Capture the cell that displays the provided text and extract its [x, y] central coordinate. 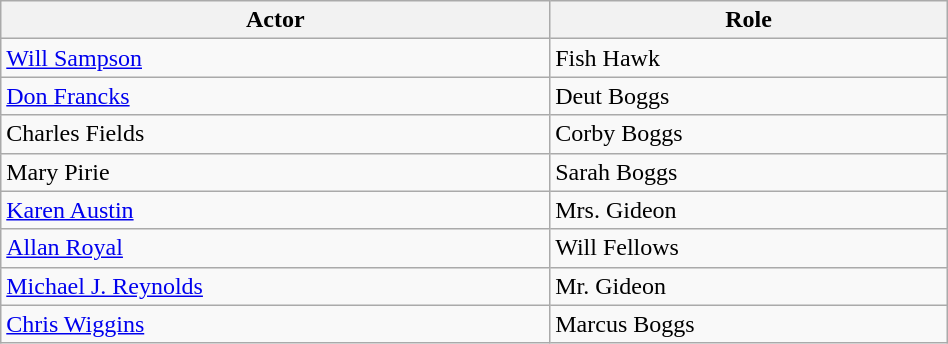
Will Fellows [749, 248]
Mr. Gideon [749, 286]
Marcus Boggs [749, 324]
Sarah Boggs [749, 172]
Role [749, 20]
Charles Fields [276, 134]
Mrs. Gideon [749, 210]
Deut Boggs [749, 96]
Will Sampson [276, 58]
Allan Royal [276, 248]
Chris Wiggins [276, 324]
Actor [276, 20]
Karen Austin [276, 210]
Michael J. Reynolds [276, 286]
Fish Hawk [749, 58]
Corby Boggs [749, 134]
Don Francks [276, 96]
Mary Pirie [276, 172]
